Output the [X, Y] coordinate of the center of the cell containing the given text.  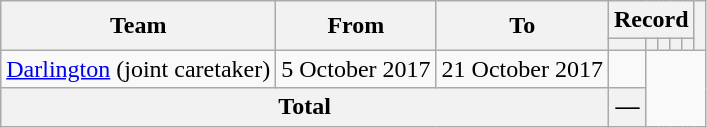
From [356, 26]
— [627, 107]
Team [138, 26]
Darlington (joint caretaker) [138, 69]
To [522, 26]
Total [305, 107]
Record [651, 20]
5 October 2017 [356, 69]
21 October 2017 [522, 69]
